Return the (X, Y) coordinate for the center point of the cell that contains the specified text.  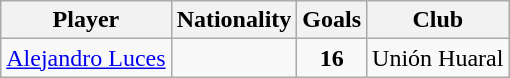
16 (332, 58)
Player (86, 20)
Club (438, 20)
Goals (332, 20)
Unión Huaral (438, 58)
Alejandro Luces (86, 58)
Nationality (234, 20)
